From the cell containing the given text, extract its center point as [x, y] coordinate. 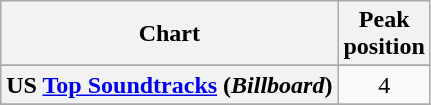
4 [384, 85]
US Top Soundtracks (Billboard) [170, 85]
Peak position [384, 34]
Chart [170, 34]
